Extract the [x, y] coordinate from the center of the cell holding the provided text.  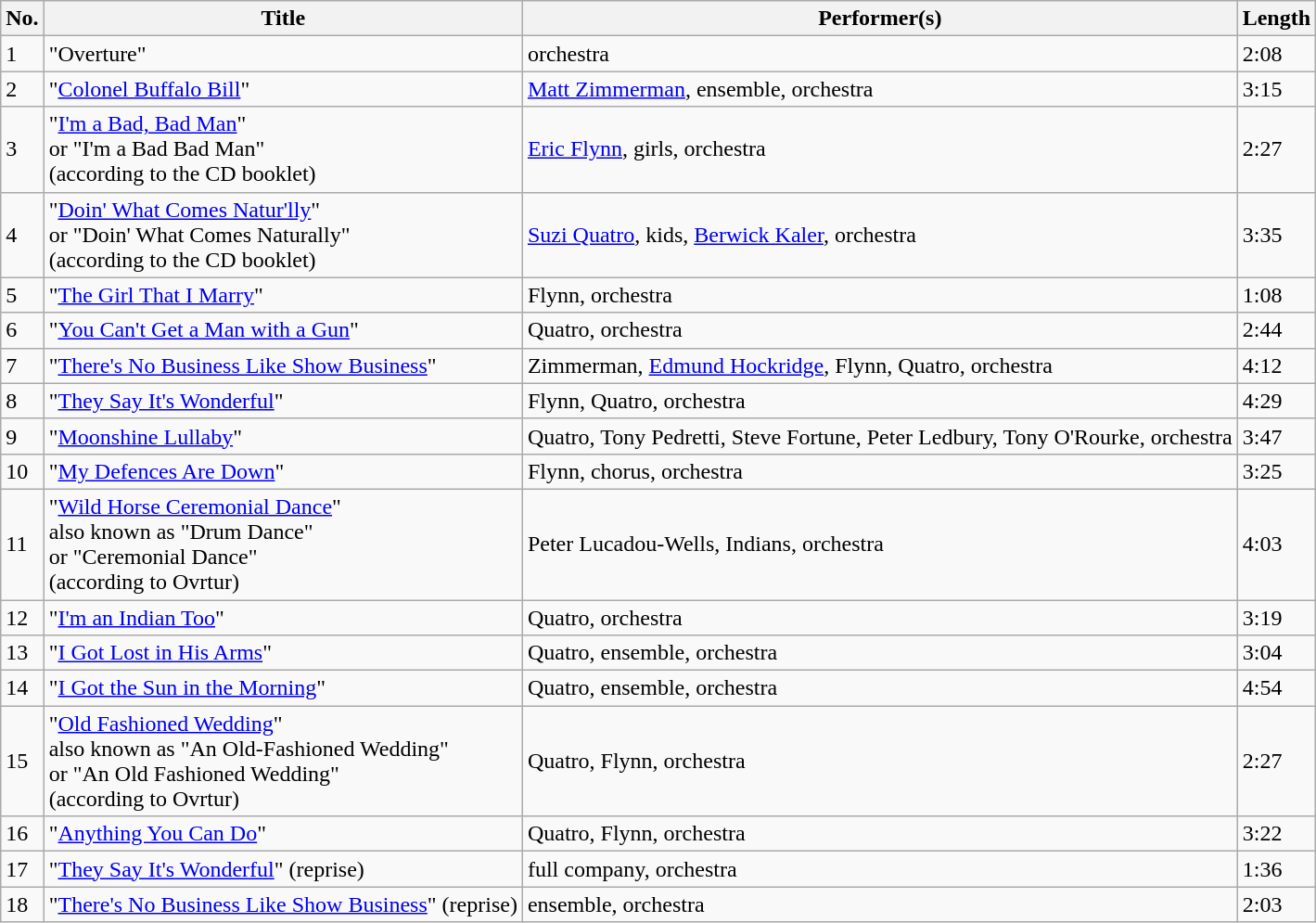
"I Got the Sun in the Morning" [283, 688]
Zimmerman, Edmund Hockridge, Flynn, Quatro, orchestra [879, 365]
18 [22, 904]
"I'm a Bad, Bad Man"or "I'm a Bad Bad Man"(according to the CD booklet) [283, 149]
"They Say It's Wonderful" [283, 401]
3:35 [1276, 235]
2:44 [1276, 330]
"I'm an Indian Too" [283, 617]
15 [22, 761]
"Doin' What Comes Natur'lly"or "Doin' What Comes Naturally"(according to the CD booklet) [283, 235]
1:36 [1276, 869]
Suzi Quatro, kids, Berwick Kaler, orchestra [879, 235]
"There's No Business Like Show Business" [283, 365]
3:25 [1276, 471]
9 [22, 436]
Quatro, Tony Pedretti, Steve Fortune, Peter Ledbury, Tony O'Rourke, orchestra [879, 436]
11 [22, 544]
"My Defences Are Down" [283, 471]
2 [22, 89]
"I Got Lost in His Arms" [283, 653]
4 [22, 235]
3:19 [1276, 617]
Matt Zimmerman, ensemble, orchestra [879, 89]
full company, orchestra [879, 869]
Peter Lucadou-Wells, Indians, orchestra [879, 544]
"They Say It's Wonderful" (reprise) [283, 869]
16 [22, 834]
3:04 [1276, 653]
Performer(s) [879, 19]
"Overture" [283, 54]
"Moonshine Lullaby" [283, 436]
4:54 [1276, 688]
1 [22, 54]
Flynn, orchestra [879, 295]
3:47 [1276, 436]
13 [22, 653]
"You Can't Get a Man with a Gun" [283, 330]
4:03 [1276, 544]
8 [22, 401]
Eric Flynn, girls, orchestra [879, 149]
"Anything You Can Do" [283, 834]
"There's No Business Like Show Business" (reprise) [283, 904]
Length [1276, 19]
"The Girl That I Marry" [283, 295]
ensemble, orchestra [879, 904]
4:12 [1276, 365]
1:08 [1276, 295]
3 [22, 149]
6 [22, 330]
Flynn, chorus, orchestra [879, 471]
4:29 [1276, 401]
7 [22, 365]
3:15 [1276, 89]
Title [283, 19]
14 [22, 688]
17 [22, 869]
2:08 [1276, 54]
5 [22, 295]
"Old Fashioned Wedding"also known as "An Old-Fashioned Wedding"or "An Old Fashioned Wedding"(according to Ovrtur) [283, 761]
Flynn, Quatro, orchestra [879, 401]
12 [22, 617]
orchestra [879, 54]
No. [22, 19]
10 [22, 471]
3:22 [1276, 834]
"Wild Horse Ceremonial Dance"also known as "Drum Dance"or "Ceremonial Dance"(according to Ovrtur) [283, 544]
2:03 [1276, 904]
"Colonel Buffalo Bill" [283, 89]
